Capture the cell that displays the provided text and extract its [x, y] central coordinate. 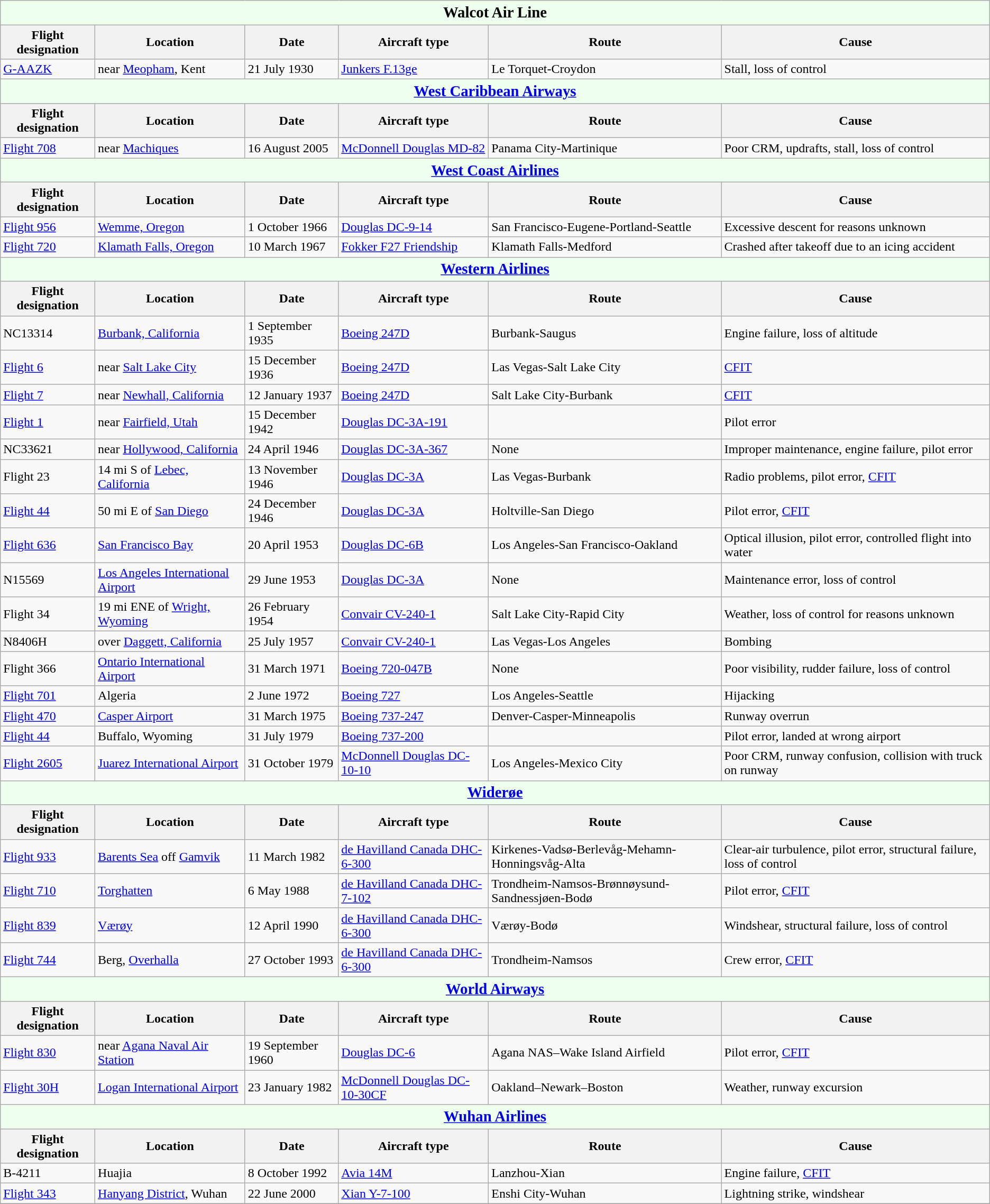
Flight 830 [48, 1053]
West Caribbean Airways [495, 91]
Klamath Falls, Oregon [170, 247]
N15569 [48, 580]
over Daggett, California [170, 641]
Flight 720 [48, 247]
Lightning strike, windshear [856, 1193]
Burbank-Saugus [605, 333]
San Francisco Bay [170, 546]
NC33621 [48, 449]
11 March 1982 [292, 857]
Barents Sea off Gamvik [170, 857]
Flight 6 [48, 367]
Flight 839 [48, 925]
near Meopham, Kent [170, 69]
Huajia [170, 1173]
Værøy-Bodø [605, 925]
Klamath Falls-Medford [605, 247]
Hanyang District, Wuhan [170, 1193]
24 December 1946 [292, 511]
Buffalo, Wyoming [170, 736]
Casper Airport [170, 716]
15 December 1936 [292, 367]
Weather, loss of control for reasons unknown [856, 614]
31 March 1971 [292, 668]
Douglas DC-6 [414, 1053]
13 November 1946 [292, 476]
Flight 708 [48, 148]
Flight 23 [48, 476]
Algeria [170, 696]
Trondheim-Namsos-Brønnøysund-Sandnessjøen-Bodø [605, 890]
Flight 366 [48, 668]
Fokker F27 Friendship [414, 247]
near Salt Lake City [170, 367]
near Fairfield, Utah [170, 422]
Boeing 737-247 [414, 716]
Salt Lake City-Rapid City [605, 614]
Holtville-San Diego [605, 511]
Flight 1 [48, 422]
50 mi E of San Diego [170, 511]
Engine failure, loss of altitude [856, 333]
Flight 343 [48, 1193]
Las Vegas-Los Angeles [605, 641]
B-4211 [48, 1173]
10 March 1967 [292, 247]
Salt Lake City-Burbank [605, 394]
Flight 956 [48, 227]
1 September 1935 [292, 333]
Xian Y-7-100 [414, 1193]
Juarez International Airport [170, 764]
Las Vegas-Burbank [605, 476]
Los Angeles-Seattle [605, 696]
Pilot error [856, 422]
Lanzhou-Xian [605, 1173]
de Havilland Canada DHC-7-102 [414, 890]
Poor CRM, updrafts, stall, loss of control [856, 148]
Las Vegas-Salt Lake City [605, 367]
Flight 636 [48, 546]
Flight 701 [48, 696]
McDonnell Douglas DC-10-30CF [414, 1087]
Douglas DC-3A-367 [414, 449]
near Hollywood, California [170, 449]
20 April 1953 [292, 546]
Douglas DC-6B [414, 546]
31 October 1979 [292, 764]
G-AAZK [48, 69]
Excessive descent for reasons unknown [856, 227]
Værøy [170, 925]
Flight 2605 [48, 764]
26 February 1954 [292, 614]
Flight 933 [48, 857]
McDonnell Douglas MD-82 [414, 148]
Kirkenes-Vadsø-Berlevåg-Mehamn-Honningsvåg-Alta [605, 857]
Wuhan Airlines [495, 1117]
Pilot error, landed at wrong airport [856, 736]
Maintenance error, loss of control [856, 580]
16 August 2005 [292, 148]
McDonnell Douglas DC-10-10 [414, 764]
Weather, runway excursion [856, 1087]
31 July 1979 [292, 736]
Douglas DC-3A-191 [414, 422]
21 July 1930 [292, 69]
Ontario International Airport [170, 668]
Poor visibility, rudder failure, loss of control [856, 668]
Junkers F.13ge [414, 69]
31 March 1975 [292, 716]
Engine failure, CFIT [856, 1173]
Burbank, California [170, 333]
West Coast Airlines [495, 170]
Los Angeles-San Francisco-Oakland [605, 546]
Panama City-Martinique [605, 148]
Flight 7 [48, 394]
N8406H [48, 641]
Boeing 720-047B [414, 668]
Flight 470 [48, 716]
Douglas DC-9-14 [414, 227]
1 October 1966 [292, 227]
12 January 1937 [292, 394]
8 October 1992 [292, 1173]
Western Airlines [495, 269]
22 June 2000 [292, 1193]
Los Angeles-Mexico City [605, 764]
27 October 1993 [292, 959]
15 December 1942 [292, 422]
San Francisco-Eugene-Portland-Seattle [605, 227]
World Airways [495, 989]
23 January 1982 [292, 1087]
NC13314 [48, 333]
2 June 1972 [292, 696]
Widerøe [495, 793]
Windshear, structural failure, loss of control [856, 925]
Hijacking [856, 696]
Boeing 737-200 [414, 736]
6 May 1988 [292, 890]
near Machiques [170, 148]
Los Angeles International Airport [170, 580]
Crew error, CFIT [856, 959]
12 April 1990 [292, 925]
Le Torquet-Croydon [605, 69]
24 April 1946 [292, 449]
Enshi City-Wuhan [605, 1193]
Flight 710 [48, 890]
Logan International Airport [170, 1087]
near Newhall, California [170, 394]
Flight 34 [48, 614]
19 mi ENE of Wright, Wyoming [170, 614]
Optical illusion, pilot error, controlled flight into water [856, 546]
25 July 1957 [292, 641]
near Agana Naval Air Station [170, 1053]
Torghatten [170, 890]
Avia 14M [414, 1173]
Walcot Air Line [495, 13]
Denver-Casper-Minneapolis [605, 716]
Stall, loss of control [856, 69]
Wemme, Oregon [170, 227]
Trondheim-Namsos [605, 959]
Agana NAS–Wake Island Airfield [605, 1053]
Berg, Overhalla [170, 959]
Poor CRM, runway confusion, collision with truck on runway [856, 764]
Runway overrun [856, 716]
29 June 1953 [292, 580]
Clear-air turbulence, pilot error, structural failure, loss of control [856, 857]
Bombing [856, 641]
Flight 30H [48, 1087]
Crashed after takeoff due to an icing accident [856, 247]
19 September 1960 [292, 1053]
Radio problems, pilot error, CFIT [856, 476]
Flight 744 [48, 959]
Boeing 727 [414, 696]
14 mi S of Lebec, California [170, 476]
Oakland–Newark–Boston [605, 1087]
Improper maintenance, engine failure, pilot error [856, 449]
